Extract the [x, y] coordinate from the center of the cell holding the provided text.  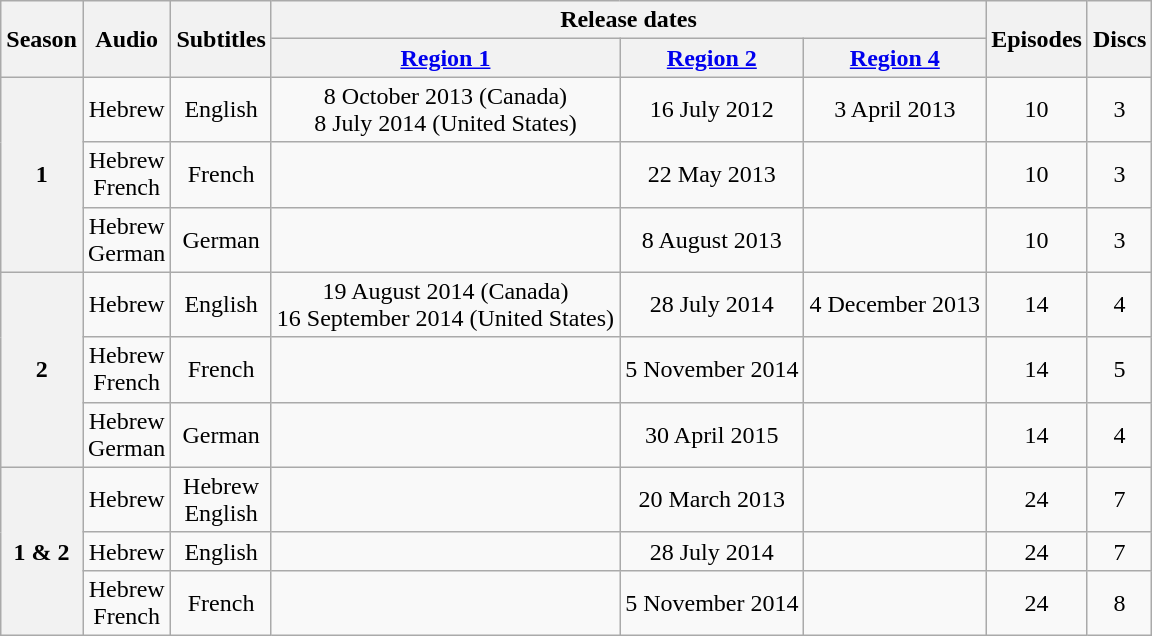
Subtitles [221, 39]
Region 1 [445, 58]
3 April 2013 [895, 110]
Episodes [1037, 39]
HebrewEnglish [221, 500]
Audio [126, 39]
19 August 2014 (Canada)16 September 2014 (United States) [445, 304]
1 & 2 [42, 551]
1 [42, 174]
8 October 2013 (Canada)8 July 2014 (United States) [445, 110]
30 April 2015 [712, 434]
2 [42, 370]
Season [42, 39]
5 [1119, 370]
8 [1119, 602]
8 August 2013 [712, 240]
22 May 2013 [712, 174]
Region 2 [712, 58]
Release dates [628, 20]
20 March 2013 [712, 500]
4 December 2013 [895, 304]
Region 4 [895, 58]
Discs [1119, 39]
16 July 2012 [712, 110]
